Provide the [x, y] coordinate of the cell's center where the given text is located.  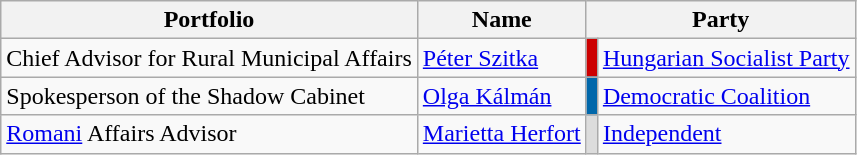
Democratic Coalition [726, 96]
Party [720, 20]
Péter Szitka [502, 58]
Olga Kálmán [502, 96]
Chief Advisor for Rural Municipal Affairs [210, 58]
Portfolio [210, 20]
Romani Affairs Advisor [210, 134]
Marietta Herfort [502, 134]
Independent [726, 134]
Name [502, 20]
Hungarian Socialist Party [726, 58]
Spokesperson of the Shadow Cabinet [210, 96]
